Pinpoint the cell where the given text exists, returning its (X, Y) midpoint coordinate. 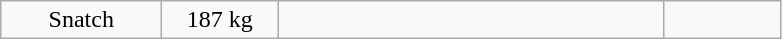
187 kg (220, 20)
Snatch (82, 20)
